For the text-containing cell, return its midpoint in [X, Y] coordinate format. 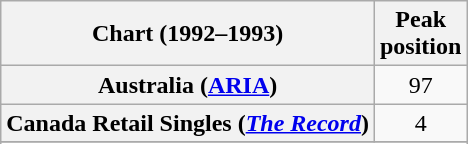
Australia (ARIA) [188, 85]
Peakposition [420, 34]
Canada Retail Singles (The Record) [188, 123]
97 [420, 85]
Chart (1992–1993) [188, 34]
4 [420, 123]
